Output the [x, y] coordinate of the center of the cell containing the given text.  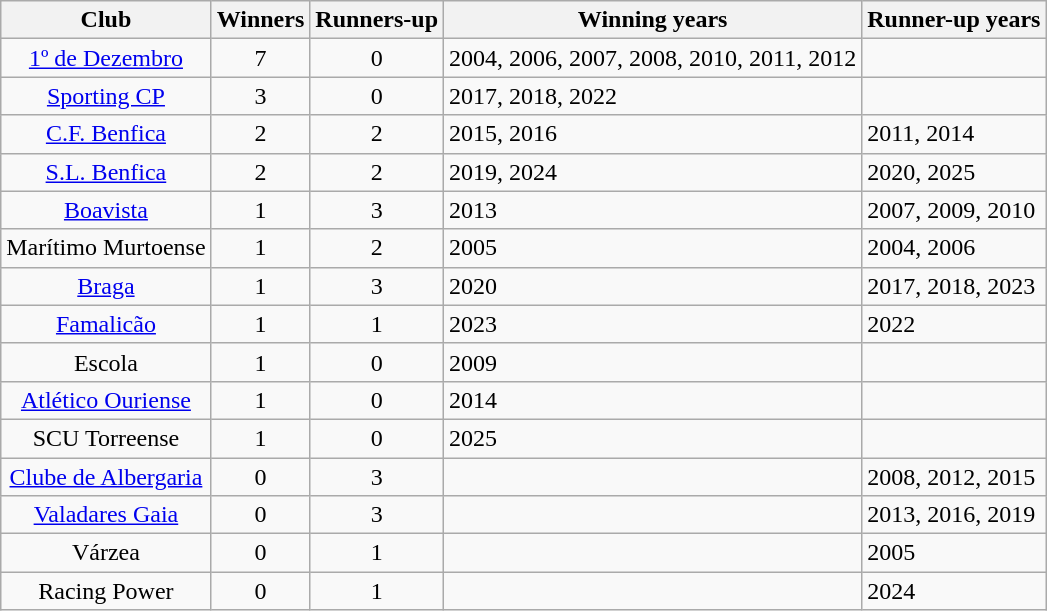
Boavista [106, 210]
Racing Power [106, 591]
Sporting CP [106, 96]
S.L. Benfica [106, 172]
2004, 2006 [954, 248]
Atlético Ouriense [106, 400]
2020 [653, 286]
2020, 2025 [954, 172]
2025 [653, 438]
Club [106, 20]
Várzea [106, 553]
Clube de Albergaria [106, 477]
Famalicão [106, 324]
2008, 2012, 2015 [954, 477]
2019, 2024 [653, 172]
2024 [954, 591]
2007, 2009, 2010 [954, 210]
2017, 2018, 2022 [653, 96]
Escola [106, 362]
Runners-up [377, 20]
2013, 2016, 2019 [954, 515]
2015, 2016 [653, 134]
2013 [653, 210]
Winners [260, 20]
SCU Torreense [106, 438]
Braga [106, 286]
2011, 2014 [954, 134]
C.F. Benfica [106, 134]
7 [260, 58]
Valadares Gaia [106, 515]
Winning years [653, 20]
2009 [653, 362]
2017, 2018, 2023 [954, 286]
2004, 2006, 2007, 2008, 2010, 2011, 2012 [653, 58]
1º de Dezembro [106, 58]
2022 [954, 324]
2014 [653, 400]
Marítimo Murtoense [106, 248]
Runner-up years [954, 20]
2023 [653, 324]
